Detect which cell encompasses the target text, then output its [x, y] center coordinate. 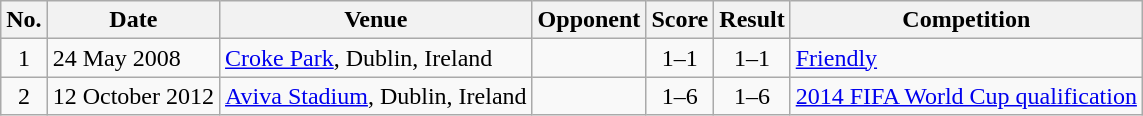
2014 FIFA World Cup qualification [966, 96]
Competition [966, 20]
2 [24, 96]
Opponent [589, 20]
12 October 2012 [133, 96]
Score [680, 20]
Venue [376, 20]
24 May 2008 [133, 58]
Result [752, 20]
1 [24, 58]
No. [24, 20]
Aviva Stadium, Dublin, Ireland [376, 96]
Date [133, 20]
Croke Park, Dublin, Ireland [376, 58]
Friendly [966, 58]
